Extract the (X, Y) coordinate from the center of the cell holding the provided text.  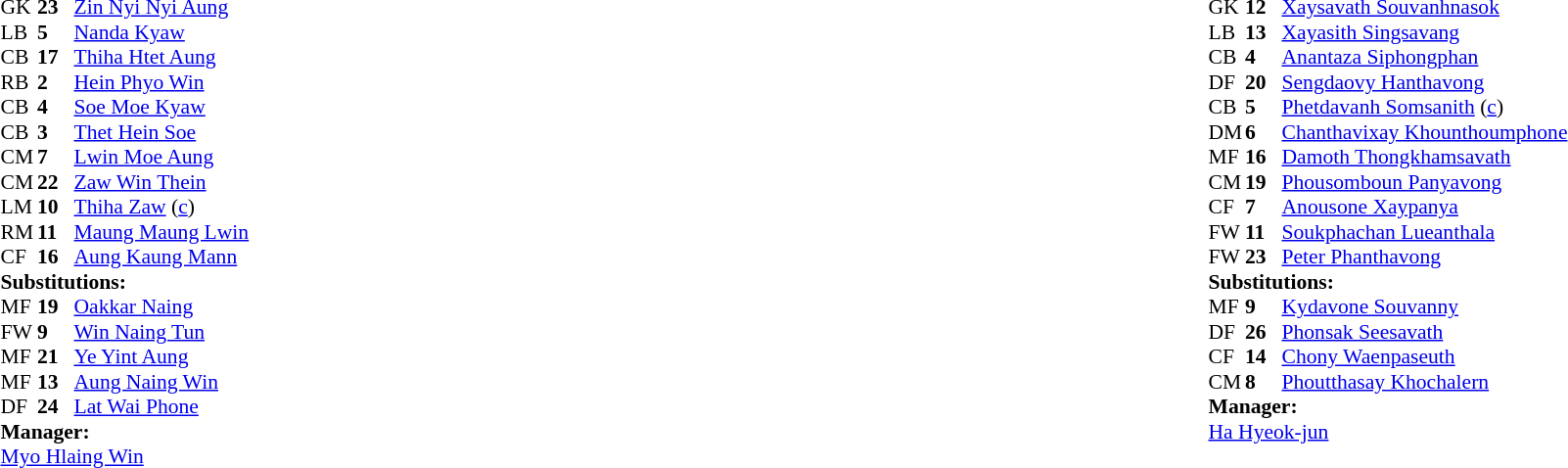
Oakkar Naing (162, 306)
DM (1227, 132)
26 (1264, 332)
Zaw Win Thein (162, 182)
Damoth Thongkhamsavath (1425, 158)
Win Naing Tun (162, 332)
3 (56, 132)
22 (56, 182)
17 (56, 58)
LM (19, 207)
14 (1264, 357)
Thiha Zaw (c) (162, 207)
Soe Moe Kyaw (162, 107)
RB (19, 82)
Sengdaovy Hanthavong (1425, 82)
Lwin Moe Aung (162, 158)
Xayasith Singsavang (1425, 32)
20 (1264, 82)
Chanthavixay Khounthoumphone (1425, 132)
Hein Phyo Win (162, 82)
Phetdavanh Somsanith (c) (1425, 107)
Maung Maung Lwin (162, 232)
23 (1264, 257)
Anousone Xaypanya (1425, 207)
10 (56, 207)
Lat Wai Phone (162, 406)
21 (56, 357)
Soukphachan Lueanthala (1425, 232)
24 (56, 406)
RM (19, 232)
6 (1264, 132)
Phonsak Seesavath (1425, 332)
Peter Phanthavong (1425, 257)
Thiha Htet Aung (162, 58)
Phousomboun Panyavong (1425, 182)
Aung Naing Win (162, 382)
Kydavone Souvanny (1425, 306)
Phoutthasay Khochalern (1425, 382)
Chony Waenpaseuth (1425, 357)
Ye Yint Aung (162, 357)
Anantaza Siphongphan (1425, 58)
Nanda Kyaw (162, 32)
2 (56, 82)
Thet Hein Soe (162, 132)
Ha Hyeok-jun (1388, 432)
8 (1264, 382)
Aung Kaung Mann (162, 257)
